Return [x, y] of the center of cell containing provided text 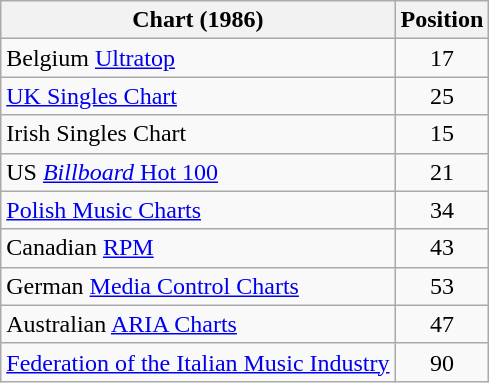
25 [442, 96]
17 [442, 58]
Chart (1986) [198, 20]
90 [442, 362]
Polish Music Charts [198, 210]
43 [442, 248]
Irish Singles Chart [198, 134]
15 [442, 134]
Position [442, 20]
US Billboard Hot 100 [198, 172]
Federation of the Italian Music Industry [198, 362]
Australian ARIA Charts [198, 324]
Canadian RPM [198, 248]
53 [442, 286]
47 [442, 324]
German Media Control Charts [198, 286]
UK Singles Chart [198, 96]
34 [442, 210]
21 [442, 172]
Belgium Ultratop [198, 58]
